Return [X, Y] of the center of cell containing provided text 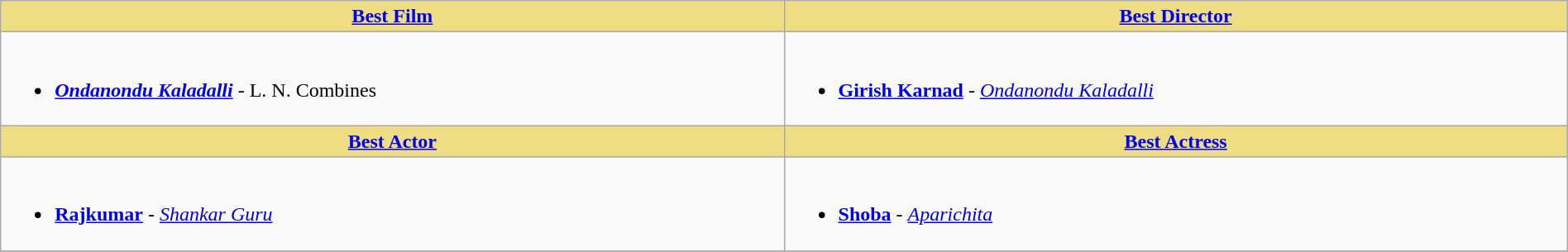
Best Director [1176, 17]
Rajkumar - Shankar Guru [392, 203]
Girish Karnad - Ondanondu Kaladalli [1176, 79]
Ondanondu Kaladalli - L. N. Combines [392, 79]
Best Actress [1176, 141]
Best Actor [392, 141]
Best Film [392, 17]
Shoba - Aparichita [1176, 203]
